Detect which cell encompasses the target text, then output its [X, Y] center coordinate. 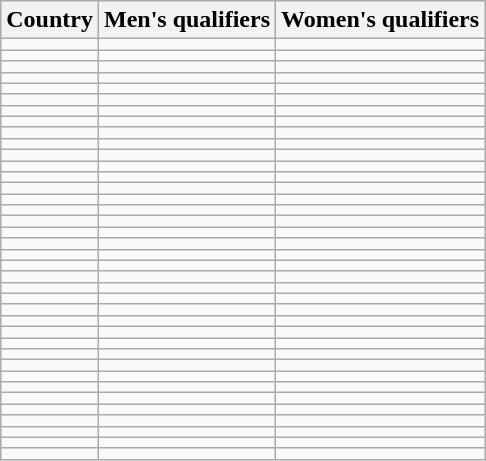
Men's qualifiers [186, 20]
Women's qualifiers [380, 20]
Country [50, 20]
